For the text-containing cell, return its midpoint in (X, Y) coordinate format. 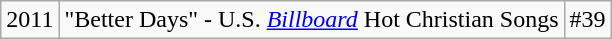
2011 (30, 20)
"Better Days" - U.S. Billboard Hot Christian Songs (312, 20)
#39 (588, 20)
